Locate the cell with the specified text and output its [X, Y] center coordinate. 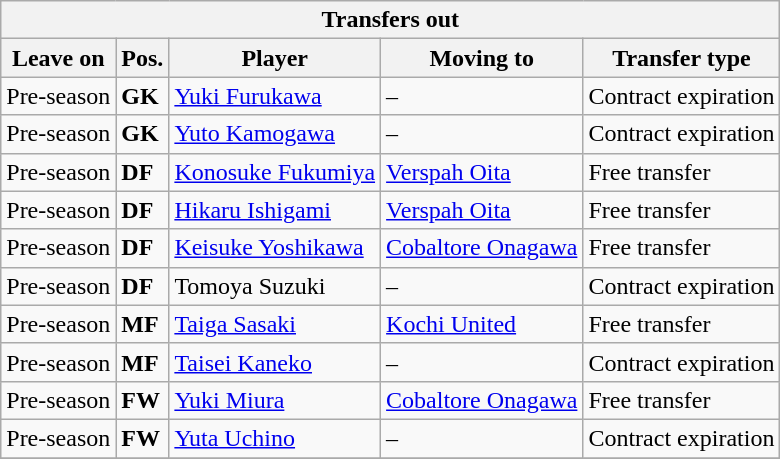
Transfers out [390, 20]
Pos. [142, 58]
Leave on [58, 58]
Keisuke Yoshikawa [275, 248]
Yuto Kamogawa [275, 134]
Konosuke Fukumiya [275, 172]
Tomoya Suzuki [275, 286]
Moving to [482, 58]
Player [275, 58]
Yuki Furukawa [275, 96]
Kochi United [482, 324]
Hikaru Ishigami [275, 210]
Yuta Uchino [275, 438]
Taiga Sasaki [275, 324]
Taisei Kaneko [275, 362]
Yuki Miura [275, 400]
Transfer type [682, 58]
